Return [X, Y] of the center of cell containing provided text 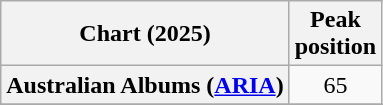
65 [335, 85]
Peakposition [335, 34]
Australian Albums (ARIA) [145, 85]
Chart (2025) [145, 34]
